Locate the cell with the specified text and output its [x, y] center coordinate. 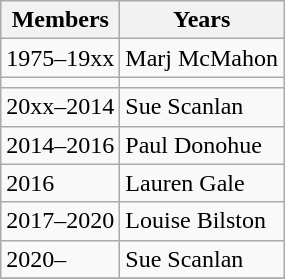
1975–19xx [60, 58]
Louise Bilston [202, 221]
Marj McMahon [202, 58]
2016 [60, 183]
Paul Donohue [202, 145]
Lauren Gale [202, 183]
2017–2020 [60, 221]
20xx–2014 [60, 107]
2014–2016 [60, 145]
Members [60, 20]
2020– [60, 259]
Years [202, 20]
